From the cell containing the given text, extract its center point as (X, Y) coordinate. 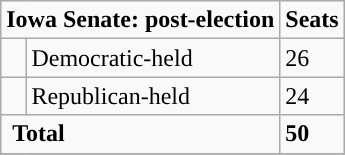
Republican-held (153, 96)
Seats (312, 20)
50 (312, 134)
Democratic-held (153, 58)
24 (312, 96)
26 (312, 58)
Total (140, 134)
Iowa Senate: post-election (140, 20)
